Identify which cell holds the provided text, then report its (x, y) central coordinate. 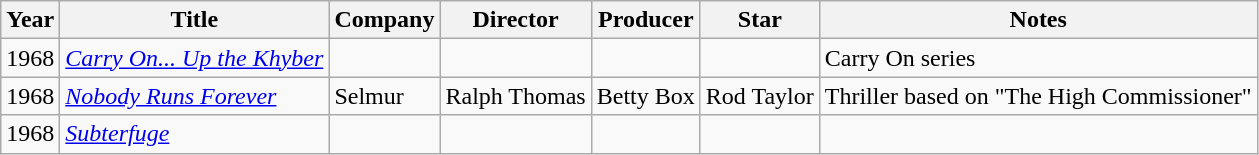
Year (30, 20)
Notes (1038, 20)
Thriller based on "The High Commissioner" (1038, 96)
Carry On series (1038, 58)
Nobody Runs Forever (194, 96)
Carry On... Up the Khyber (194, 58)
Betty Box (646, 96)
Star (760, 20)
Director (516, 20)
Selmur (384, 96)
Producer (646, 20)
Ralph Thomas (516, 96)
Rod Taylor (760, 96)
Subterfuge (194, 134)
Company (384, 20)
Title (194, 20)
